Output the [X, Y] coordinate of the center of the cell containing the given text.  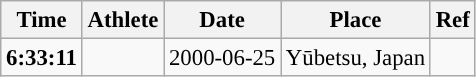
Date [222, 20]
2000-06-25 [222, 58]
Ref [452, 20]
Yūbetsu, Japan [356, 58]
Time [42, 20]
6:33:11 [42, 58]
Place [356, 20]
Athlete [122, 20]
